Extract the [X, Y] coordinate from the center of the cell holding the provided text.  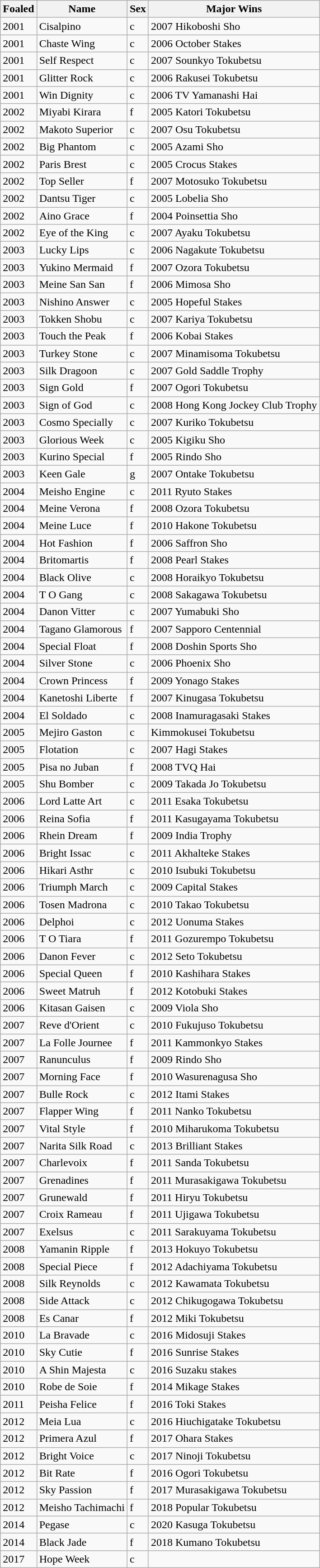
A Shin Majesta [82, 1370]
Grenadines [82, 1180]
2005 Crocus Stakes [234, 164]
Exelsus [82, 1232]
2011 Nanko Tokubetsu [234, 1111]
2007 Ayaku Tokubetsu [234, 233]
Danon Fever [82, 956]
2011 [19, 1404]
2008 TVQ Hai [234, 767]
Kurino Special [82, 457]
2011 Sanda Tokubetsu [234, 1163]
Side Attack [82, 1301]
2007 Yumabuki Sho [234, 612]
Sex [137, 9]
Sign Gold [82, 388]
Eye of the King [82, 233]
Meisho Tachimachi [82, 1507]
2005 Azami Sho [234, 147]
Self Respect [82, 61]
Sign of God [82, 405]
2016 Hiuchigatake Tokubetsu [234, 1421]
Nishino Answer [82, 302]
Bit Rate [82, 1473]
2012 Kawamata Tokubetsu [234, 1283]
Special Float [82, 646]
2007 Ozora Tokubetsu [234, 267]
2012 Itami Stakes [234, 1094]
2004 Poinsettia Sho [234, 216]
2017 [19, 1559]
2009 Capital Stakes [234, 887]
2011 Esaka Tokubetsu [234, 801]
2008 Pearl Stakes [234, 560]
Vital Style [82, 1129]
Morning Face [82, 1077]
2017 Ohara Stakes [234, 1439]
2011 Kasugayama Tokubetsu [234, 819]
Grunewald [82, 1197]
Tagano Glamorous [82, 629]
Meine Luce [82, 526]
Tosen Madrona [82, 905]
2014 Mikage Stakes [234, 1387]
Makoto Superior [82, 129]
2007 Hikoboshi Sho [234, 26]
2007 Hagi Stakes [234, 749]
2008 Doshin Sports Sho [234, 646]
Black Jade [82, 1542]
2009 India Trophy [234, 836]
Kimmokusei Tokubetsu [234, 732]
Sky Cutie [82, 1353]
2012 Chikugogawa Tokubetsu [234, 1301]
Lord Latte Art [82, 801]
2011 Gozurempo Tokubetsu [234, 939]
Big Phantom [82, 147]
Triumph March [82, 887]
2013 Brilliant Stakes [234, 1146]
Top Seller [82, 181]
Hot Fashion [82, 543]
Crown Princess [82, 681]
2007 Ontake Tokubetsu [234, 474]
Special Queen [82, 973]
Sky Passion [82, 1490]
Silk Dragoon [82, 371]
Mejiro Gaston [82, 732]
2011 Akhalteke Stakes [234, 853]
2013 Hokuyo Tokubetsu [234, 1249]
Es Canar [82, 1318]
2010 Isubuki Tokubetsu [234, 870]
2012 Uonuma Stakes [234, 922]
Bulle Rock [82, 1094]
Bright Voice [82, 1456]
2009 Rindo Sho [234, 1060]
2005 Rindo Sho [234, 457]
T O Tiara [82, 939]
2006 Saffron Sho [234, 543]
Hikari Asthr [82, 870]
Danon Vitter [82, 612]
Glorious Week [82, 439]
Turkey Stone [82, 353]
Cisalpino [82, 26]
Major Wins [234, 9]
Flotation [82, 749]
2007 Sounkyo Tokubetsu [234, 61]
2010 Kashihara Stakes [234, 973]
Silver Stone [82, 663]
Reina Sofia [82, 819]
2007 Minamisoma Tokubetsu [234, 353]
Narita Silk Road [82, 1146]
2012 Miki Tokubetsu [234, 1318]
2007 Kariya Tokubetsu [234, 319]
2007 Ogori Tokubetsu [234, 388]
Lucky Lips [82, 250]
Black Olive [82, 577]
Hope Week [82, 1559]
Meia Lua [82, 1421]
2011 Hiryu Tokubetsu [234, 1197]
Peisha Felice [82, 1404]
2010 Wasurenagusa Sho [234, 1077]
Ranunculus [82, 1060]
2020 Kasuga Tokubetsu [234, 1525]
2005 Hopeful Stakes [234, 302]
2006 Nagakute Tokubetsu [234, 250]
Paris Brest [82, 164]
2007 Motosuko Tokubetsu [234, 181]
2011 Ujigawa Tokubetsu [234, 1215]
2007 Kuriko Tokubetsu [234, 422]
2011 Ryuto Stakes [234, 491]
Meisho Engine [82, 491]
2009 Takada Jo Tokubetsu [234, 784]
2016 Ogori Tokubetsu [234, 1473]
2017 Murasakigawa Tokubetsu [234, 1490]
2011 Sarakuyama Tokubetsu [234, 1232]
2016 Toki Stakes [234, 1404]
2008 Horaikyo Tokubetsu [234, 577]
2012 Kotobuki Stakes [234, 991]
T O Gang [82, 595]
2017 Ninoji Tokubetsu [234, 1456]
Keen Gale [82, 474]
Miyabi Kirara [82, 112]
2007 Gold Saddle Trophy [234, 371]
2005 Katori Tokubetsu [234, 112]
2008 Ozora Tokubetsu [234, 509]
Pegase [82, 1525]
2008 Hong Kong Jockey Club Trophy [234, 405]
Cosmo Specially [82, 422]
2016 Midosuji Stakes [234, 1335]
Chaste Wing [82, 43]
2007 Sapporo Centennial [234, 629]
2010 Takao Tokubetsu [234, 905]
Delphoi [82, 922]
2007 Kinugasa Tokubetsu [234, 698]
2005 Lobelia Sho [234, 198]
Tokken Shobu [82, 319]
El Soldado [82, 715]
2006 Rakusei Tokubetsu [234, 78]
La Folle Journee [82, 1042]
2010 Fukujuso Tokubetsu [234, 1025]
g [137, 474]
2009 Viola Sho [234, 1008]
Meine Verona [82, 509]
2016 Sunrise Stakes [234, 1353]
2010 Miharukoma Tokubetsu [234, 1129]
Touch the Peak [82, 336]
2011 Murasakigawa Tokubetsu [234, 1180]
Kanetoshi Liberte [82, 698]
2006 October Stakes [234, 43]
Silk Reynolds [82, 1283]
2016 Suzaku stakes [234, 1370]
Meine San San [82, 285]
Win Dignity [82, 95]
2018 Kumano Tokubetsu [234, 1542]
Bright Issac [82, 853]
2012 Adachiyama Tokubetsu [234, 1266]
Yamanin Ripple [82, 1249]
2006 Kobai Stakes [234, 336]
Britomartis [82, 560]
Aino Grace [82, 216]
Name [82, 9]
2011 Kammonkyo Stakes [234, 1042]
2010 Hakone Tokubetsu [234, 526]
2012 Seto Tokubetsu [234, 956]
Glitter Rock [82, 78]
Sweet Matruh [82, 991]
Charlevoix [82, 1163]
Shu Bomber [82, 784]
Foaled [19, 9]
La Bravade [82, 1335]
2006 Mimosa Sho [234, 285]
Robe de Soie [82, 1387]
2006 TV Yamanashi Hai [234, 95]
Rhein Dream [82, 836]
2007 Osu Tokubetsu [234, 129]
Pisa no Juban [82, 767]
Yukino Mermaid [82, 267]
2005 Kigiku Sho [234, 439]
Special Piece [82, 1266]
Flapper Wing [82, 1111]
2018 Popular Tokubetsu [234, 1507]
2008 Inamuragasaki Stakes [234, 715]
Kitasan Gaisen [82, 1008]
Primera Azul [82, 1439]
2006 Phoenix Sho [234, 663]
Dantsu Tiger [82, 198]
Reve d'Orient [82, 1025]
2009 Yonago Stakes [234, 681]
2008 Sakagawa Tokubetsu [234, 595]
Croix Rameau [82, 1215]
